For the text-containing cell, return its midpoint in [x, y] coordinate format. 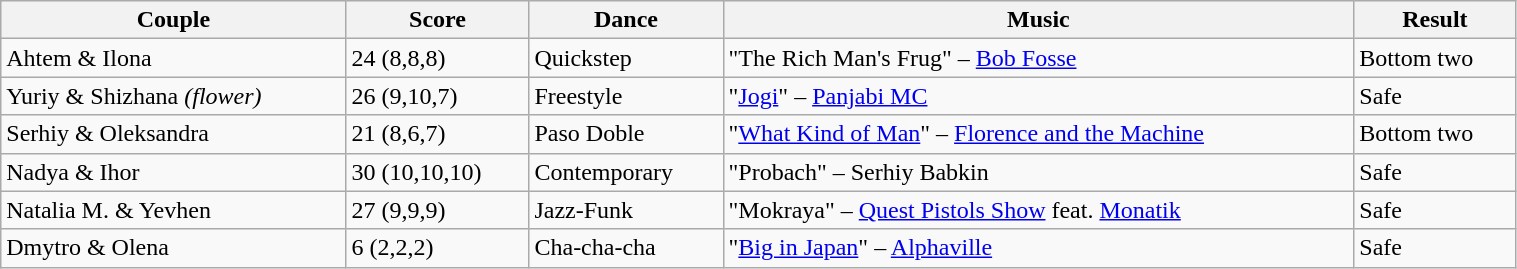
6 (2,2,2) [438, 248]
27 (9,9,9) [438, 210]
"Jogi" – Panjabi MC [1038, 96]
Freestyle [626, 96]
Natalia M. & Yevhen [174, 210]
Score [438, 20]
Dance [626, 20]
Serhiy & Oleksandra [174, 134]
26 (9,10,7) [438, 96]
Paso Doble [626, 134]
Quickstep [626, 58]
Result [1435, 20]
24 (8,8,8) [438, 58]
30 (10,10,10) [438, 172]
Cha-cha-cha [626, 248]
"Mokraya" – Quest Pistols Show feat. Monatik [1038, 210]
Couple [174, 20]
21 (8,6,7) [438, 134]
"What Kind of Man" – Florence and the Machine [1038, 134]
Dmytro & Olena [174, 248]
"Probach" – Serhiy Babkin [1038, 172]
"The Rich Man's Frug" – Bob Fosse [1038, 58]
Jazz-Funk [626, 210]
Ahtem & Ilona [174, 58]
Nadya & Ihor [174, 172]
"Big in Japan" – Alphaville [1038, 248]
Music [1038, 20]
Yuriy & Shizhana (flower) [174, 96]
Contemporary [626, 172]
